Return [x, y] of the center of cell containing provided text 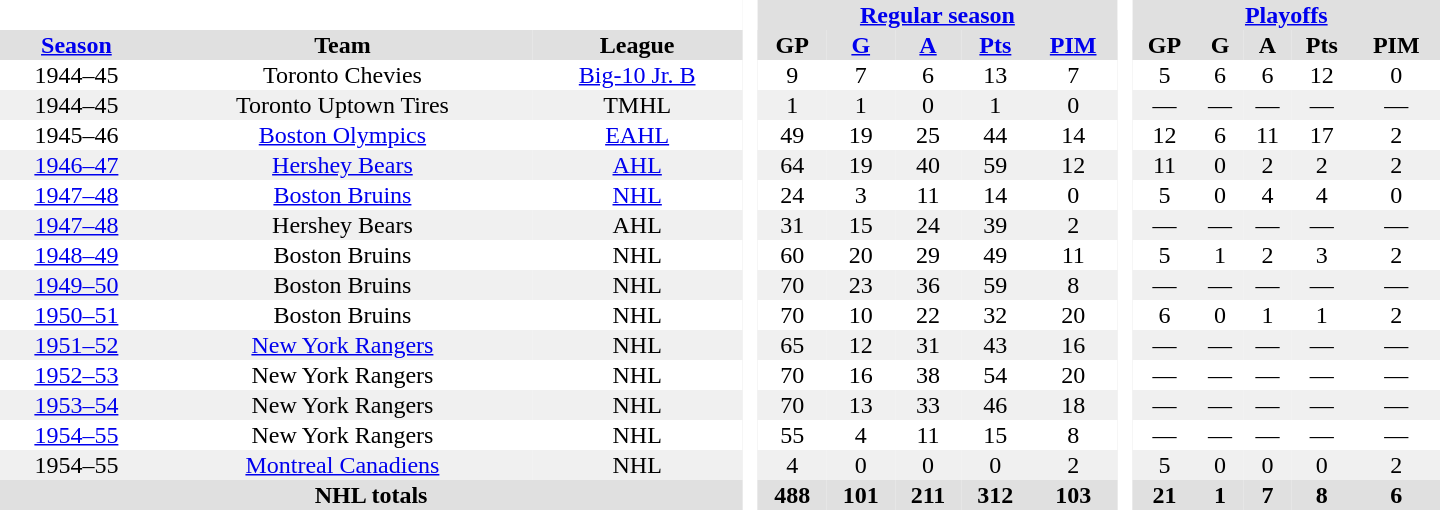
46 [995, 405]
101 [860, 495]
9 [792, 75]
36 [928, 285]
Boston Olympics [342, 135]
Regular season [938, 15]
Playoffs [1286, 15]
39 [995, 225]
1951–52 [76, 345]
23 [860, 285]
Toronto Uptown Tires [342, 105]
Big-10 Jr. B [637, 75]
55 [792, 435]
Toronto Chevies [342, 75]
103 [1074, 495]
22 [928, 315]
Team [342, 45]
TMHL [637, 105]
32 [995, 315]
29 [928, 255]
10 [860, 315]
1946–47 [76, 165]
Montreal Canadiens [342, 465]
Season [76, 45]
17 [1322, 135]
65 [792, 345]
38 [928, 375]
NHL totals [371, 495]
21 [1165, 495]
EAHL [637, 135]
1949–50 [76, 285]
League [637, 45]
1945–46 [76, 135]
64 [792, 165]
54 [995, 375]
44 [995, 135]
33 [928, 405]
43 [995, 345]
18 [1074, 405]
1950–51 [76, 315]
211 [928, 495]
1953–54 [76, 405]
1948–49 [76, 255]
488 [792, 495]
60 [792, 255]
40 [928, 165]
1952–53 [76, 375]
25 [928, 135]
312 [995, 495]
